Pinpoint the cell where the given text exists, returning its [X, Y] midpoint coordinate. 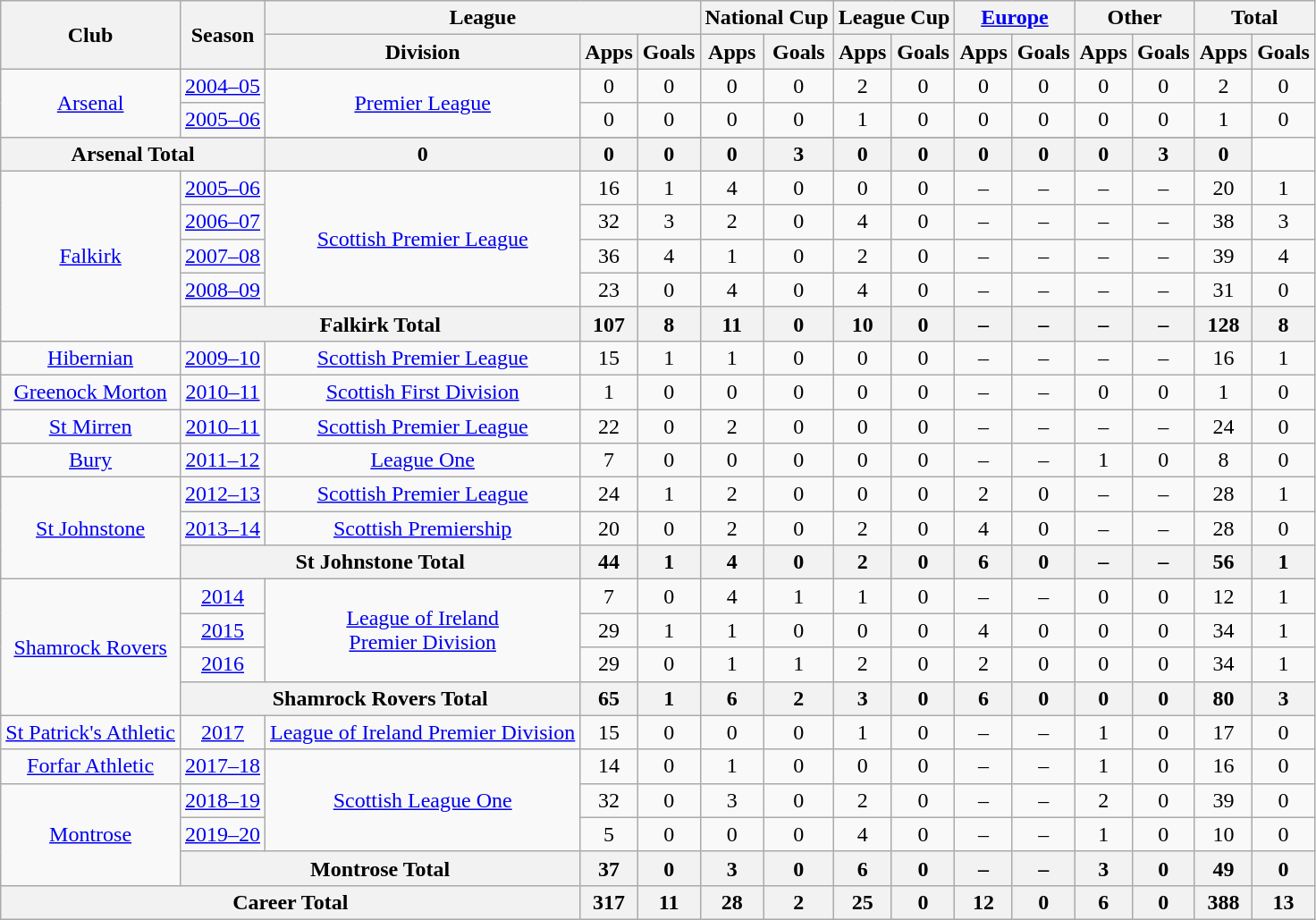
65 [609, 698]
25 [862, 902]
128 [1223, 324]
Greenock Morton [91, 392]
2007–08 [222, 256]
St Johnstone Total [379, 562]
14 [609, 766]
2006–07 [222, 222]
2014 [222, 596]
Club [91, 35]
5 [609, 834]
Scottish Premiership [423, 528]
23 [609, 290]
56 [1223, 562]
St Mirren [91, 426]
2011–12 [222, 460]
388 [1223, 902]
2004–05 [222, 86]
13 [1284, 902]
League [483, 18]
Bury [91, 460]
Career Total [291, 902]
St Johnstone [91, 528]
31 [1223, 290]
League of Ireland Premier Division [423, 732]
37 [609, 868]
League of IrelandPremier Division [423, 630]
Scottish League One [423, 800]
49 [1223, 868]
2018–19 [222, 800]
80 [1223, 698]
Arsenal Total [133, 154]
Europe [1015, 18]
38 [1223, 222]
St Patrick's Athletic [91, 732]
2008–09 [222, 290]
Montrose Total [379, 868]
Montrose [91, 834]
Forfar Athletic [91, 766]
League Cup [894, 18]
2019–20 [222, 834]
Falkirk [91, 256]
Other [1135, 18]
Scottish First Division [423, 392]
Falkirk Total [379, 324]
Division [423, 52]
Total [1254, 18]
Shamrock Rovers Total [379, 698]
Shamrock Rovers [91, 647]
107 [609, 324]
League One [423, 460]
National Cup [767, 18]
Arsenal [91, 103]
36 [609, 256]
22 [609, 426]
Hibernian [91, 358]
2013–14 [222, 528]
2012–13 [222, 494]
44 [609, 562]
317 [609, 902]
Season [222, 35]
2017–18 [222, 766]
Premier League [423, 103]
17 [1223, 732]
2015 [222, 630]
2016 [222, 664]
2009–10 [222, 358]
2017 [222, 732]
